Return [x, y] of the center of cell containing provided text 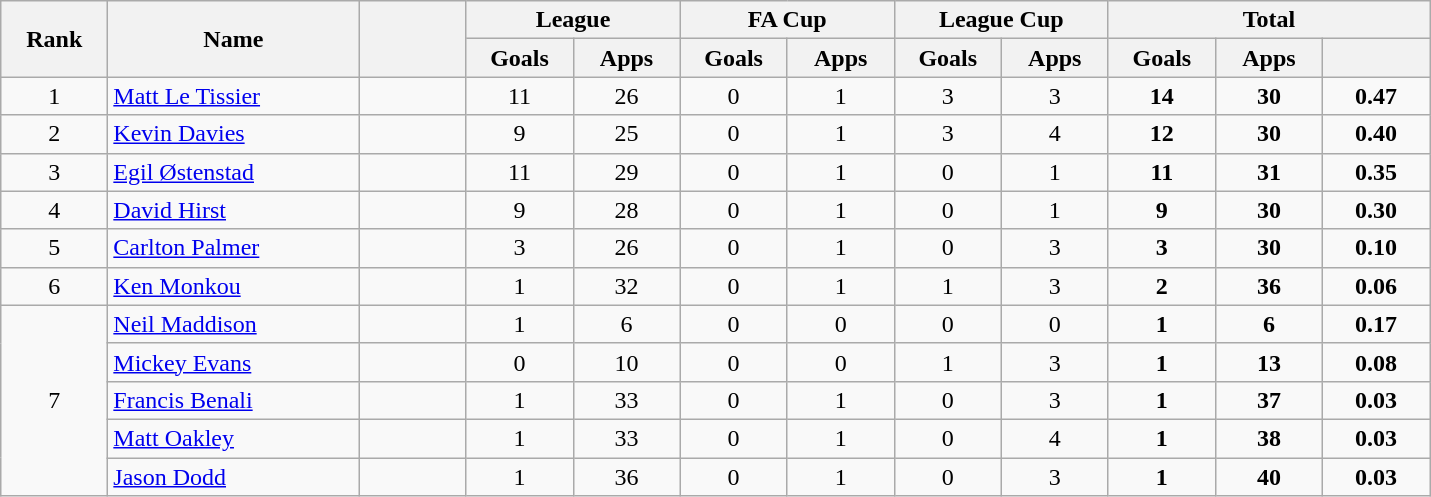
12 [1162, 134]
10 [626, 362]
Kevin Davies [234, 134]
Mickey Evans [234, 362]
Neil Maddison [234, 324]
32 [626, 286]
FA Cup [787, 20]
0.47 [1376, 96]
28 [626, 210]
29 [626, 172]
40 [1268, 477]
37 [1268, 400]
Jason Dodd [234, 477]
0.40 [1376, 134]
Egil Østenstad [234, 172]
League [573, 20]
Rank [54, 39]
25 [626, 134]
0.35 [1376, 172]
Name [234, 39]
David Hirst [234, 210]
Ken Monkou [234, 286]
5 [54, 248]
League Cup [1001, 20]
14 [1162, 96]
0.08 [1376, 362]
31 [1268, 172]
0.10 [1376, 248]
0.17 [1376, 324]
Francis Benali [234, 400]
Total [1268, 20]
7 [54, 400]
Carlton Palmer [234, 248]
0.06 [1376, 286]
13 [1268, 362]
Matt Le Tissier [234, 96]
Matt Oakley [234, 438]
38 [1268, 438]
0.30 [1376, 210]
